Provide the (x, y) coordinate of the cell's center where the given text is located.  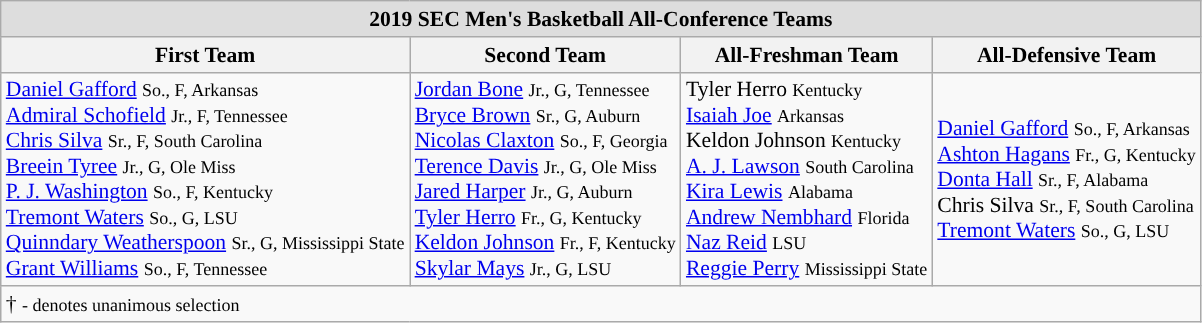
First Team (206, 55)
Second Team (546, 55)
† - denotes unanimous selection (601, 305)
Daniel Gafford So., F, ArkansasAshton Hagans Fr., G, KentuckyDonta Hall Sr., F, AlabamaChris Silva Sr., F, South CarolinaTremont Waters So., G, LSU (1066, 179)
All-Freshman Team (806, 55)
All-Defensive Team (1066, 55)
2019 SEC Men's Basketball All-Conference Teams (601, 19)
